Search for the cell housing the specified text and yield its (X, Y) center coordinate. 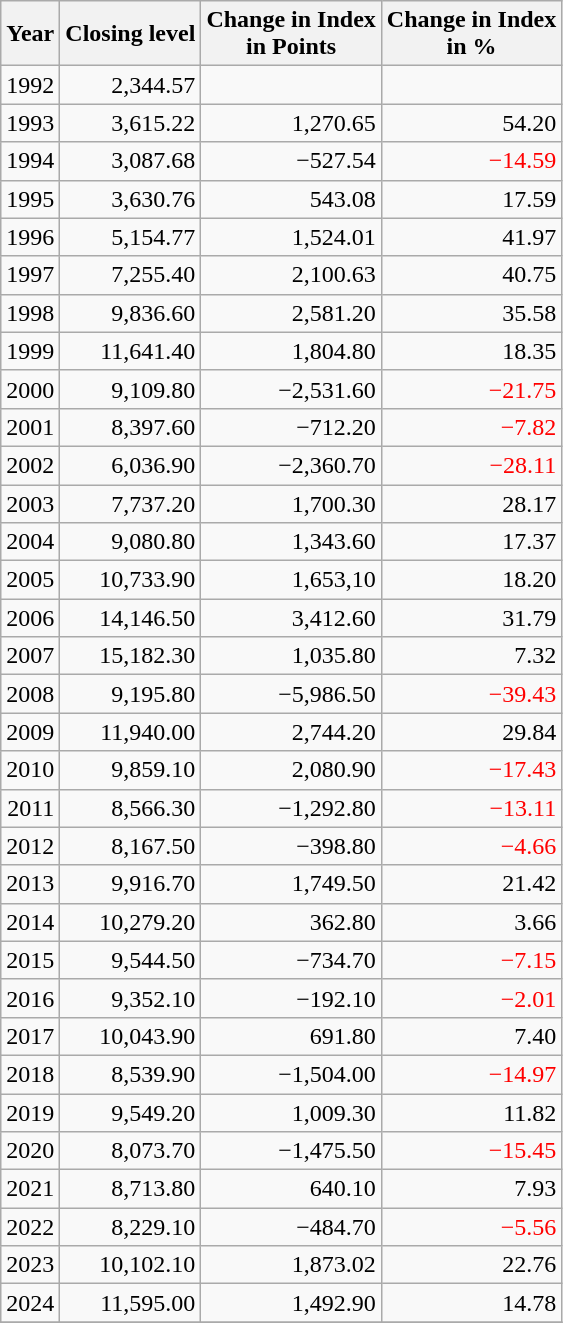
2005 (30, 580)
8,073.70 (130, 1151)
−5,986.50 (291, 694)
1993 (30, 123)
3.66 (471, 922)
−734.70 (291, 960)
−4.66 (471, 846)
6,036.90 (130, 465)
−192.10 (291, 998)
2019 (30, 1113)
2,344.57 (130, 85)
−398.80 (291, 846)
−7.15 (471, 960)
2020 (30, 1151)
2000 (30, 389)
1,653,10 (291, 580)
40.75 (471, 275)
−484.70 (291, 1227)
8,539.90 (130, 1074)
2,744.20 (291, 732)
21.42 (471, 884)
1,343.60 (291, 542)
54.20 (471, 123)
17.37 (471, 542)
14,146.50 (130, 618)
11,641.40 (130, 351)
2023 (30, 1265)
2004 (30, 542)
9,544.50 (130, 960)
10,102.10 (130, 1265)
1998 (30, 313)
1,009.30 (291, 1113)
9,859.10 (130, 770)
18.20 (471, 580)
9,080.80 (130, 542)
17.59 (471, 199)
1999 (30, 351)
2010 (30, 770)
2008 (30, 694)
2,080.90 (291, 770)
11.82 (471, 1113)
1992 (30, 85)
−7.82 (471, 427)
Closing level (130, 34)
−527.54 (291, 161)
3,615.22 (130, 123)
2011 (30, 808)
9,109.80 (130, 389)
7,255.40 (130, 275)
7.93 (471, 1189)
691.80 (291, 1036)
29.84 (471, 732)
2017 (30, 1036)
1,035.80 (291, 656)
2012 (30, 846)
2016 (30, 998)
7,737.20 (130, 503)
2014 (30, 922)
2024 (30, 1303)
11,595.00 (130, 1303)
8,229.10 (130, 1227)
543.08 (291, 199)
2018 (30, 1074)
362.80 (291, 922)
14.78 (471, 1303)
8,167.50 (130, 846)
−15.45 (471, 1151)
−1,292.80 (291, 808)
−2.01 (471, 998)
18.35 (471, 351)
7.32 (471, 656)
11,940.00 (130, 732)
2022 (30, 1227)
2,581.20 (291, 313)
7.40 (471, 1036)
3,412.60 (291, 618)
−14.97 (471, 1074)
2015 (30, 960)
−712.20 (291, 427)
2001 (30, 427)
2006 (30, 618)
41.97 (471, 237)
−5.56 (471, 1227)
2021 (30, 1189)
1,270.65 (291, 123)
1996 (30, 237)
−1,504.00 (291, 1074)
−39.43 (471, 694)
2003 (30, 503)
3,087.68 (130, 161)
31.79 (471, 618)
9,836.60 (130, 313)
1,700.30 (291, 503)
−2,531.60 (291, 389)
10,279.20 (130, 922)
1,524.01 (291, 237)
−21.75 (471, 389)
10,043.90 (130, 1036)
−14.59 (471, 161)
1,804.80 (291, 351)
2007 (30, 656)
1994 (30, 161)
Year (30, 34)
8,566.30 (130, 808)
3,630.76 (130, 199)
10,733.90 (130, 580)
1,749.50 (291, 884)
8,397.60 (130, 427)
2013 (30, 884)
−28.11 (471, 465)
Change in Indexin Points (291, 34)
5,154.77 (130, 237)
9,352.10 (130, 998)
−2,360.70 (291, 465)
−17.43 (471, 770)
1995 (30, 199)
1997 (30, 275)
35.58 (471, 313)
−13.11 (471, 808)
9,549.20 (130, 1113)
9,916.70 (130, 884)
Change in Indexin % (471, 34)
2002 (30, 465)
2009 (30, 732)
640.10 (291, 1189)
2,100.63 (291, 275)
−1,475.50 (291, 1151)
1,873.02 (291, 1265)
15,182.30 (130, 656)
28.17 (471, 503)
9,195.80 (130, 694)
8,713.80 (130, 1189)
1,492.90 (291, 1303)
22.76 (471, 1265)
